Pinpoint the cell where the given text exists, returning its [x, y] midpoint coordinate. 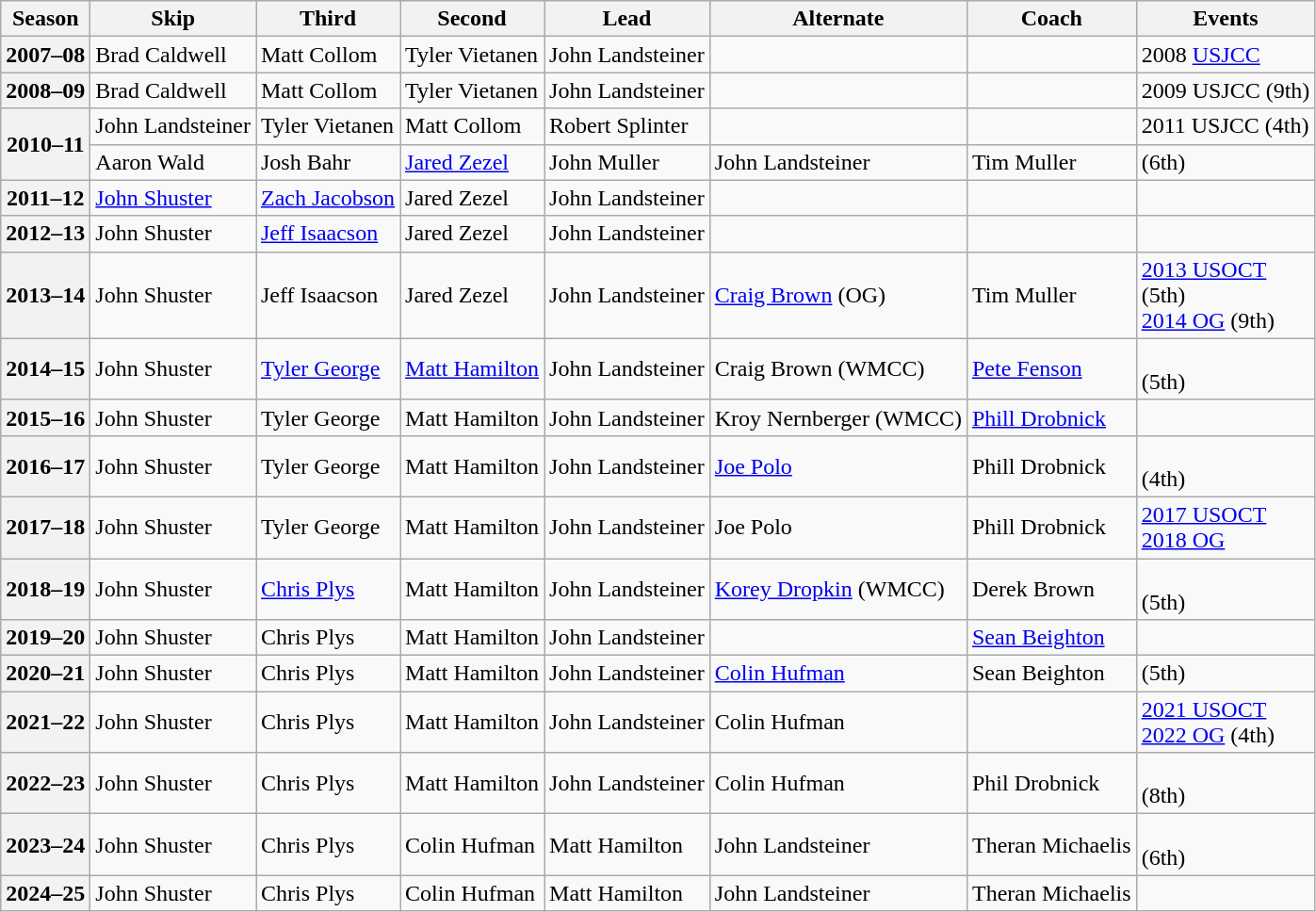
2013 USOCT (5th)2014 OG (9th) [1226, 295]
Season [45, 19]
Second [473, 19]
2016–17 [45, 465]
Third [328, 19]
Robert Splinter [627, 126]
Craig Brown (OG) [838, 295]
Derek Brown [1051, 588]
2011–12 [45, 198]
Zach Jacobson [328, 198]
Coach [1051, 19]
2020–21 [45, 674]
(4th) [1226, 465]
2021 USOCT 2022 OG (4th) [1226, 722]
2011 USJCC (4th) [1226, 126]
2023–24 [45, 844]
2017 USOCT 2018 OG [1226, 528]
2009 USJCC (9th) [1226, 90]
2015–16 [45, 417]
Phil Drobnick [1051, 784]
Aaron Wald [173, 162]
2019–20 [45, 638]
Skip [173, 19]
(8th) [1226, 784]
Events [1226, 19]
Pete Fenson [1051, 369]
Lead [627, 19]
Korey Dropkin (WMCC) [838, 588]
2010–11 [45, 144]
2007–08 [45, 55]
Craig Brown (WMCC) [838, 369]
2014–15 [45, 369]
2018–19 [45, 588]
2013–14 [45, 295]
John Muller [627, 162]
2012–13 [45, 234]
2021–22 [45, 722]
2008–09 [45, 90]
2008 USJCC [1226, 55]
2024–25 [45, 893]
Alternate [838, 19]
2022–23 [45, 784]
Kroy Nernberger (WMCC) [838, 417]
2017–18 [45, 528]
Josh Bahr [328, 162]
